Extract the (X, Y) coordinate from the center of the cell holding the provided text.  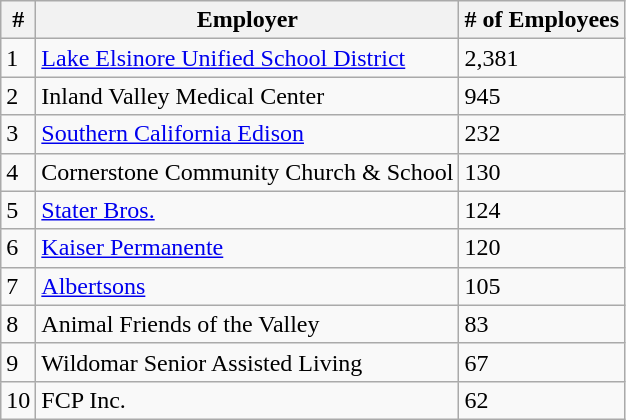
Lake Elsinore Unified School District (248, 58)
10 (18, 400)
Stater Bros. (248, 210)
6 (18, 248)
67 (542, 362)
# (18, 20)
Wildomar Senior Assisted Living (248, 362)
Southern California Edison (248, 134)
# of Employees (542, 20)
Inland Valley Medical Center (248, 96)
5 (18, 210)
4 (18, 172)
1 (18, 58)
Albertsons (248, 286)
232 (542, 134)
124 (542, 210)
62 (542, 400)
Kaiser Permanente (248, 248)
FCP Inc. (248, 400)
83 (542, 324)
2 (18, 96)
Cornerstone Community Church & School (248, 172)
130 (542, 172)
Animal Friends of the Valley (248, 324)
2,381 (542, 58)
Employer (248, 20)
7 (18, 286)
8 (18, 324)
3 (18, 134)
120 (542, 248)
9 (18, 362)
945 (542, 96)
105 (542, 286)
